Scan for the cell matching the given text and deliver its [x, y] coordinate at center. 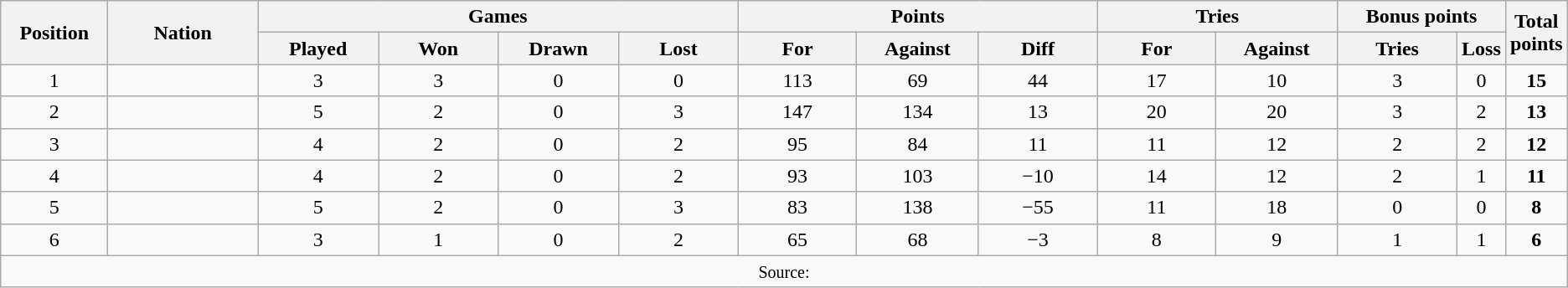
10 [1277, 80]
Diff [1038, 49]
17 [1157, 80]
Loss [1482, 49]
9 [1277, 239]
103 [918, 176]
Source: [784, 271]
147 [797, 112]
−55 [1038, 208]
Lost [678, 49]
Won [439, 49]
14 [1157, 176]
Bonus points [1422, 17]
113 [797, 80]
95 [797, 144]
83 [797, 208]
18 [1277, 208]
Drawn [558, 49]
84 [918, 144]
Nation [183, 33]
44 [1038, 80]
68 [918, 239]
−3 [1038, 239]
Position [54, 33]
Points [918, 17]
134 [918, 112]
138 [918, 208]
Games [498, 17]
Played [318, 49]
65 [797, 239]
69 [918, 80]
93 [797, 176]
15 [1536, 80]
Totalpoints [1536, 33]
−10 [1038, 176]
